Output the [X, Y] coordinate of the center of the cell containing the given text.  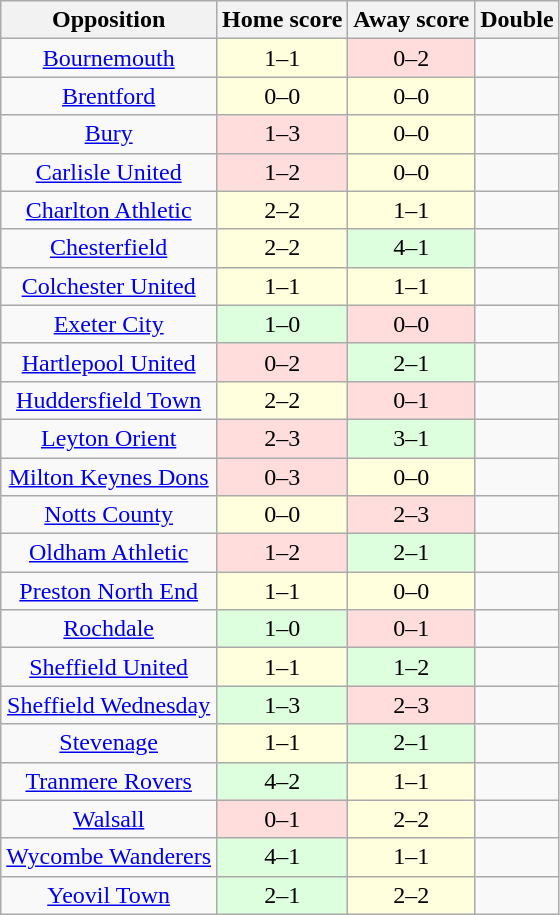
Notts County [109, 515]
Opposition [109, 20]
Hartlepool United [109, 362]
4–2 [282, 781]
Tranmere Rovers [109, 781]
3–1 [412, 438]
Chesterfield [109, 248]
Leyton Orient [109, 438]
Walsall [109, 819]
Sheffield United [109, 667]
Oldham Athletic [109, 553]
Colchester United [109, 286]
Preston North End [109, 591]
Away score [412, 20]
Milton Keynes Dons [109, 477]
Rochdale [109, 629]
Carlisle United [109, 172]
Yeovil Town [109, 895]
Wycombe Wanderers [109, 857]
Brentford [109, 96]
Charlton Athletic [109, 210]
Bournemouth [109, 58]
Home score [282, 20]
Exeter City [109, 324]
Sheffield Wednesday [109, 705]
0–3 [282, 477]
Huddersfield Town [109, 400]
Stevenage [109, 743]
Bury [109, 134]
Double [517, 20]
